For the text-containing cell, return its midpoint in [X, Y] coordinate format. 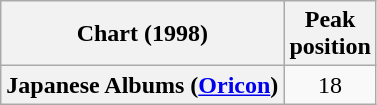
18 [330, 85]
Peak position [330, 34]
Chart (1998) [142, 34]
Japanese Albums (Oricon) [142, 85]
